Detect which cell encompasses the target text, then output its [X, Y] center coordinate. 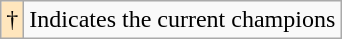
Indicates the current champions [182, 20]
† [12, 20]
